Determine the [x, y] coordinate at the center of the cell enclosing the given text.  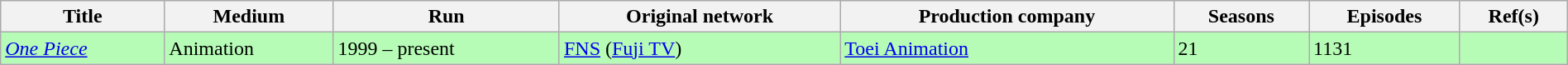
1999 – present [447, 48]
1131 [1384, 48]
Production company [1007, 17]
Original network [700, 17]
Toei Animation [1007, 48]
21 [1241, 48]
Run [447, 17]
Medium [249, 17]
Ref(s) [1513, 17]
Title [83, 17]
FNS (Fuji TV) [700, 48]
Animation [249, 48]
Seasons [1241, 17]
Episodes [1384, 17]
One Piece [83, 48]
